Locate the cell with the specified text and output its (X, Y) center coordinate. 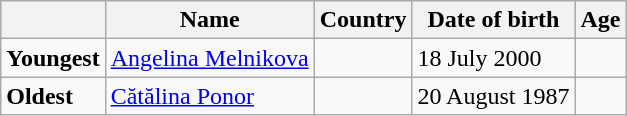
Youngest (53, 58)
Name (210, 20)
Cătălina Ponor (210, 96)
Age (600, 20)
Angelina Melnikova (210, 58)
20 August 1987 (494, 96)
Date of birth (494, 20)
18 July 2000 (494, 58)
Country (363, 20)
Oldest (53, 96)
